Output the (X, Y) coordinate of the center of the cell containing the given text.  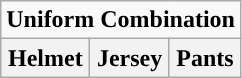
Jersey (130, 58)
Uniform Combination (121, 20)
Helmet (46, 58)
Pants (204, 58)
